Scan for the cell matching the given text and deliver its (x, y) coordinate at center. 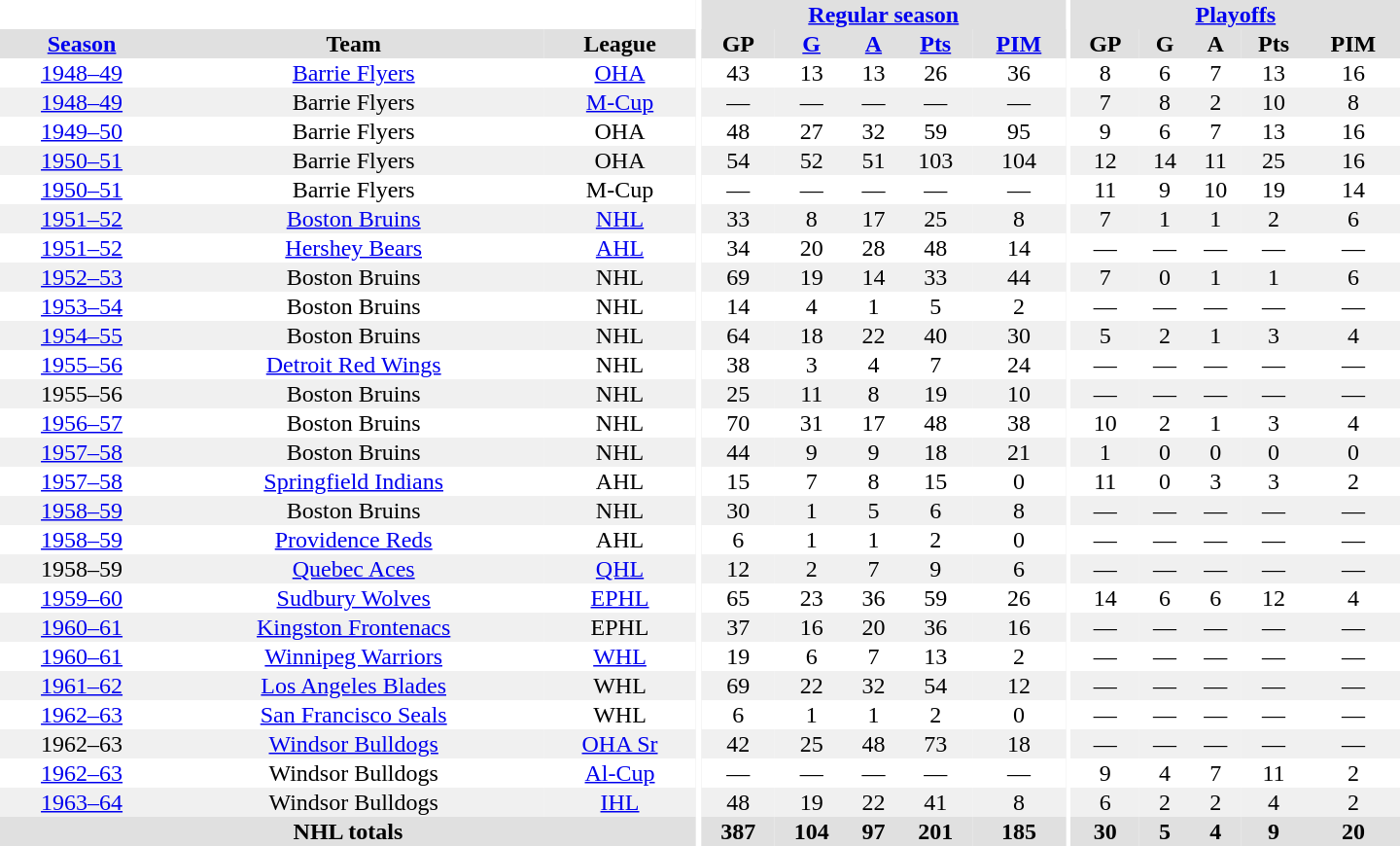
201 (935, 831)
Sudbury Wolves (354, 598)
Detroit Red Wings (354, 365)
NHL totals (348, 831)
24 (1019, 365)
52 (811, 160)
1959–60 (82, 598)
1949–50 (82, 131)
1952–53 (82, 277)
OHA Sr (620, 744)
Kingston Frontenacs (354, 627)
64 (739, 335)
34 (739, 248)
41 (935, 802)
65 (739, 598)
Quebec Aces (354, 569)
185 (1019, 831)
23 (811, 598)
21 (1019, 452)
League (620, 44)
43 (739, 73)
51 (873, 160)
42 (739, 744)
97 (873, 831)
Season (82, 44)
27 (811, 131)
Playoffs (1236, 15)
95 (1019, 131)
Hershey Bears (354, 248)
1953–54 (82, 306)
1954–55 (82, 335)
387 (739, 831)
103 (935, 160)
Regular season (884, 15)
IHL (620, 802)
70 (739, 423)
1956–57 (82, 423)
37 (739, 627)
28 (873, 248)
40 (935, 335)
Providence Reds (354, 540)
31 (811, 423)
Team (354, 44)
Springfield Indians (354, 481)
73 (935, 744)
Los Angeles Blades (354, 686)
1961–62 (82, 686)
1963–64 (82, 802)
San Francisco Seals (354, 715)
QHL (620, 569)
Winnipeg Warriors (354, 656)
Al-Cup (620, 773)
